Extract the [X, Y] coordinate from the center of the cell holding the provided text.  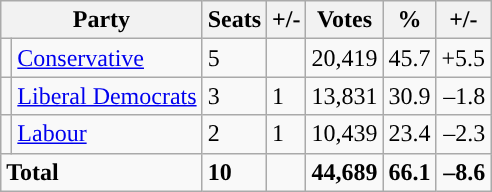
Seats [234, 20]
23.4 [410, 134]
Labour [107, 134]
% [410, 20]
Conservative [107, 58]
–1.8 [464, 96]
–2.3 [464, 134]
Party [102, 20]
3 [234, 96]
44,689 [344, 172]
45.7 [410, 58]
66.1 [410, 172]
5 [234, 58]
30.9 [410, 96]
Total [102, 172]
13,831 [344, 96]
+5.5 [464, 58]
–8.6 [464, 172]
2 [234, 134]
Liberal Democrats [107, 96]
10 [234, 172]
20,419 [344, 58]
10,439 [344, 134]
Votes [344, 20]
